Locate the cell with the specified text and output its (X, Y) center coordinate. 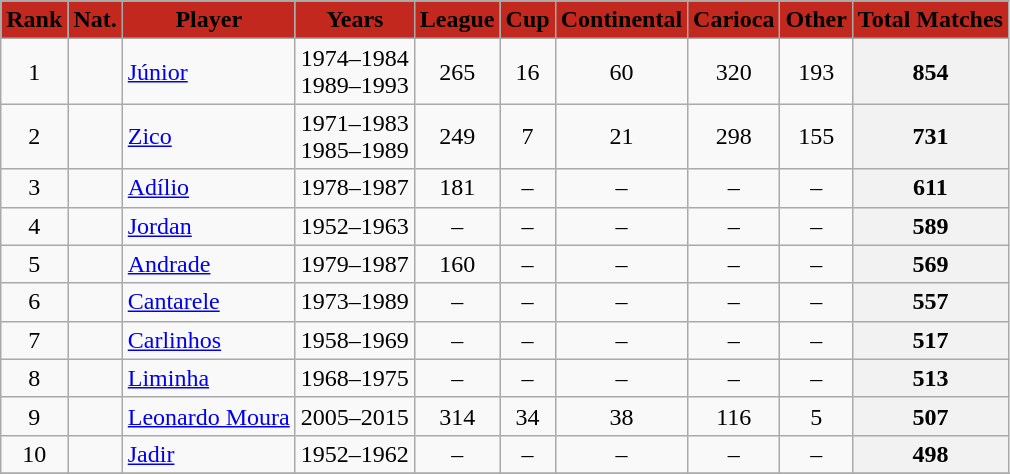
314 (457, 416)
731 (930, 136)
160 (457, 264)
1974–19841989–1993 (354, 72)
589 (930, 226)
265 (457, 72)
9 (34, 416)
854 (930, 72)
557 (930, 302)
298 (734, 136)
Zico (208, 136)
Total Matches (930, 20)
16 (528, 72)
10 (34, 454)
1952–1963 (354, 226)
116 (734, 416)
Adílio (208, 188)
513 (930, 378)
1979–1987 (354, 264)
1952–1962 (354, 454)
Andrade (208, 264)
569 (930, 264)
Years (354, 20)
38 (621, 416)
League (457, 20)
Other (816, 20)
Rank (34, 20)
Carioca (734, 20)
1968–1975 (354, 378)
60 (621, 72)
181 (457, 188)
1978–1987 (354, 188)
1 (34, 72)
6 (34, 302)
1958–1969 (354, 340)
498 (930, 454)
320 (734, 72)
Player (208, 20)
249 (457, 136)
507 (930, 416)
8 (34, 378)
155 (816, 136)
Jadir (208, 454)
1973–1989 (354, 302)
34 (528, 416)
Liminha (208, 378)
Cantarele (208, 302)
Continental (621, 20)
Jordan (208, 226)
2 (34, 136)
193 (816, 72)
Cup (528, 20)
517 (930, 340)
Carlinhos (208, 340)
Júnior (208, 72)
21 (621, 136)
Leonardo Moura (208, 416)
Nat. (95, 20)
4 (34, 226)
611 (930, 188)
2005–2015 (354, 416)
3 (34, 188)
1971–19831985–1989 (354, 136)
